Return [X, Y] of the center of cell containing provided text 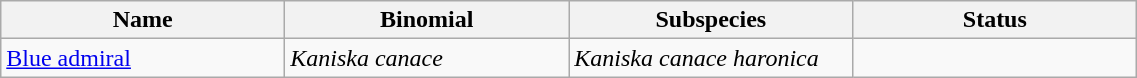
Binomial [427, 20]
Kaniska canace [427, 58]
Blue admiral [143, 58]
Kaniska canace haronica [711, 58]
Status [995, 20]
Subspecies [711, 20]
Name [143, 20]
